Locate the cell with the specified text and output its (X, Y) center coordinate. 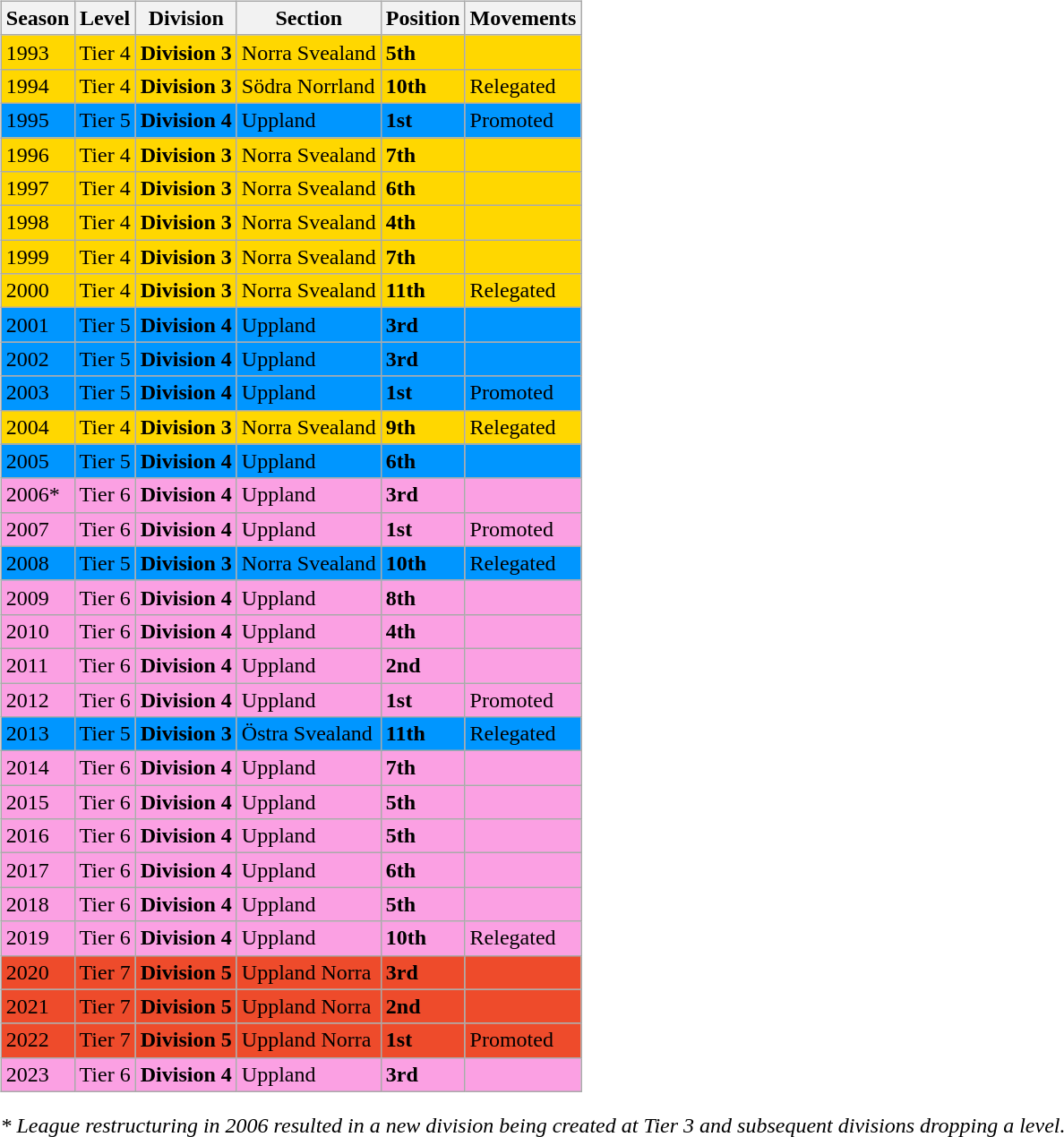
1994 (38, 86)
Östra Svealand (308, 734)
2012 (38, 699)
Position (423, 18)
2018 (38, 904)
2014 (38, 768)
2010 (38, 631)
Division (186, 18)
1997 (38, 189)
2022 (38, 1040)
2006* (38, 495)
Season (38, 18)
2007 (38, 529)
2017 (38, 870)
8th (423, 597)
2013 (38, 734)
2016 (38, 836)
Section (308, 18)
2001 (38, 325)
2021 (38, 1006)
2019 (38, 938)
Södra Norrland (308, 86)
2011 (38, 665)
2003 (38, 393)
2008 (38, 563)
1996 (38, 155)
1993 (38, 52)
9th (423, 427)
2023 (38, 1074)
Level (105, 18)
2009 (38, 597)
1998 (38, 223)
2000 (38, 291)
Movements (523, 18)
2004 (38, 427)
2015 (38, 802)
2002 (38, 359)
2020 (38, 972)
1999 (38, 257)
2005 (38, 461)
1995 (38, 120)
